Capture the cell that displays the provided text and extract its (x, y) central coordinate. 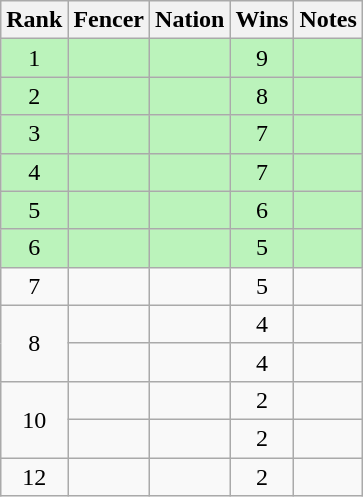
10 (34, 419)
Wins (262, 20)
1 (34, 58)
Notes (328, 20)
Rank (34, 20)
Nation (190, 20)
12 (34, 477)
9 (262, 58)
3 (34, 134)
Fencer (109, 20)
